Output the [x, y] coordinate of the center of the cell containing the given text.  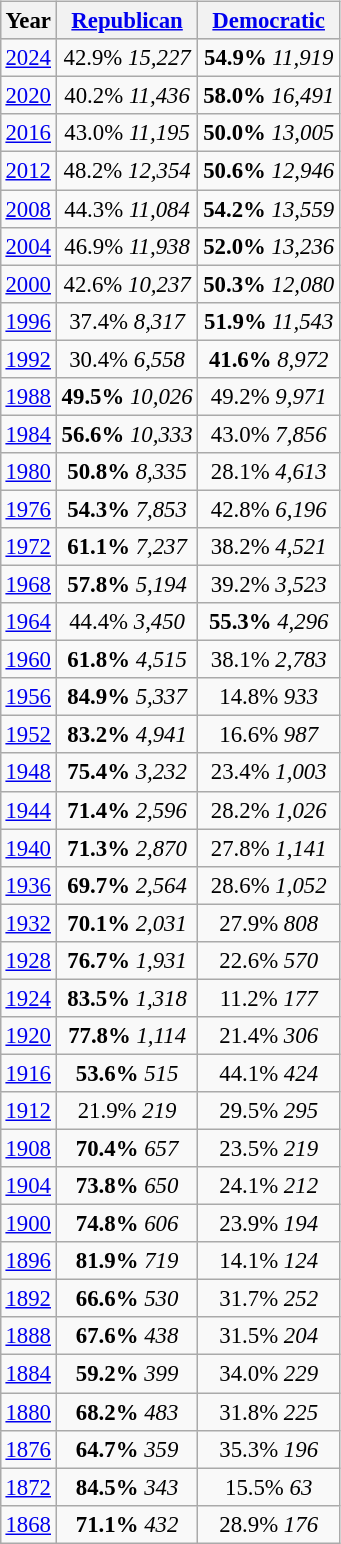
1880 [28, 1411]
1932 [28, 923]
1912 [28, 1111]
1900 [28, 1224]
70.4% 657 [127, 1148]
83.2% 4,941 [127, 735]
44.3% 11,084 [127, 209]
49.2% 9,971 [269, 396]
44.1% 424 [269, 1073]
73.8% 650 [127, 1186]
38.1% 2,783 [269, 660]
58.0% 16,491 [269, 96]
2012 [28, 171]
28.1% 4,613 [269, 472]
2020 [28, 96]
66.6% 530 [127, 1299]
27.8% 1,141 [269, 848]
30.4% 6,558 [127, 359]
1928 [28, 960]
51.9% 11,543 [269, 321]
1976 [28, 509]
50.3% 12,080 [269, 284]
1916 [28, 1073]
50.6% 12,946 [269, 171]
61.8% 4,515 [127, 660]
67.6% 438 [127, 1336]
50.0% 13,005 [269, 133]
31.7% 252 [269, 1299]
42.8% 6,196 [269, 509]
1904 [28, 1186]
28.9% 176 [269, 1524]
1884 [28, 1374]
76.7% 1,931 [127, 960]
22.6% 570 [269, 960]
21.4% 306 [269, 1036]
42.9% 15,227 [127, 58]
35.3% 196 [269, 1449]
37.4% 8,317 [127, 321]
Republican [127, 21]
23.9% 194 [269, 1224]
14.1% 124 [269, 1261]
43.0% 11,195 [127, 133]
71.3% 2,870 [127, 848]
54.3% 7,853 [127, 509]
1948 [28, 772]
54.2% 13,559 [269, 209]
54.9% 11,919 [269, 58]
15.5% 63 [269, 1487]
50.8% 8,335 [127, 472]
83.5% 1,318 [127, 998]
1908 [28, 1148]
64.7% 359 [127, 1449]
49.5% 10,026 [127, 396]
11.2% 177 [269, 998]
24.1% 212 [269, 1186]
31.8% 225 [269, 1411]
46.9% 11,938 [127, 246]
23.4% 1,003 [269, 772]
21.9% 219 [127, 1111]
42.6% 10,237 [127, 284]
70.1% 2,031 [127, 923]
Year [28, 21]
68.2% 483 [127, 1411]
1872 [28, 1487]
39.2% 3,523 [269, 584]
57.8% 5,194 [127, 584]
1988 [28, 396]
16.6% 987 [269, 735]
1964 [28, 622]
1980 [28, 472]
2000 [28, 284]
71.1% 432 [127, 1524]
43.0% 7,856 [269, 434]
28.2% 1,026 [269, 810]
1952 [28, 735]
84.5% 343 [127, 1487]
1924 [28, 998]
44.4% 3,450 [127, 622]
74.8% 606 [127, 1224]
84.9% 5,337 [127, 697]
48.2% 12,354 [127, 171]
52.0% 13,236 [269, 246]
1972 [28, 547]
1876 [28, 1449]
1956 [28, 697]
53.6% 515 [127, 1073]
1888 [28, 1336]
38.2% 4,521 [269, 547]
1992 [28, 359]
61.1% 7,237 [127, 547]
75.4% 3,232 [127, 772]
2016 [28, 133]
1868 [28, 1524]
34.0% 229 [269, 1374]
Democratic [269, 21]
1996 [28, 321]
1896 [28, 1261]
1960 [28, 660]
81.9% 719 [127, 1261]
40.2% 11,436 [127, 96]
28.6% 1,052 [269, 885]
2008 [28, 209]
1984 [28, 434]
14.8% 933 [269, 697]
59.2% 399 [127, 1374]
1968 [28, 584]
29.5% 295 [269, 1111]
71.4% 2,596 [127, 810]
2024 [28, 58]
1892 [28, 1299]
41.6% 8,972 [269, 359]
56.6% 10,333 [127, 434]
1936 [28, 885]
77.8% 1,114 [127, 1036]
27.9% 808 [269, 923]
69.7% 2,564 [127, 885]
2004 [28, 246]
23.5% 219 [269, 1148]
1944 [28, 810]
55.3% 4,296 [269, 622]
1920 [28, 1036]
31.5% 204 [269, 1336]
1940 [28, 848]
